For the text-containing cell, return its midpoint in [x, y] coordinate format. 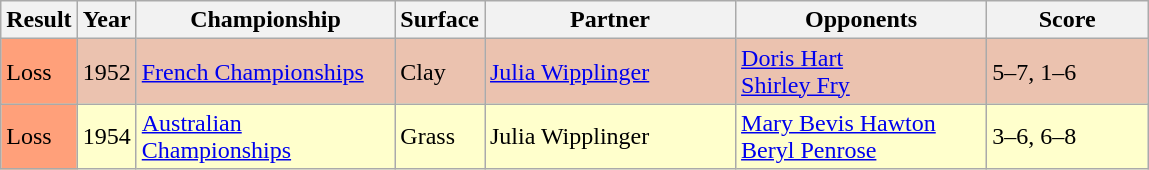
Mary Bevis Hawton Beryl Penrose [862, 136]
Score [1068, 20]
Result [39, 20]
5–7, 1–6 [1068, 72]
Year [106, 20]
3–6, 6–8 [1068, 136]
1952 [106, 72]
Grass [440, 136]
Clay [440, 72]
Opponents [862, 20]
1954 [106, 136]
Championship [266, 20]
Partner [610, 20]
French Championships [266, 72]
Surface [440, 20]
Doris Hart Shirley Fry [862, 72]
Australian Championships [266, 136]
